Determine the [X, Y] coordinate at the center of the cell enclosing the given text.  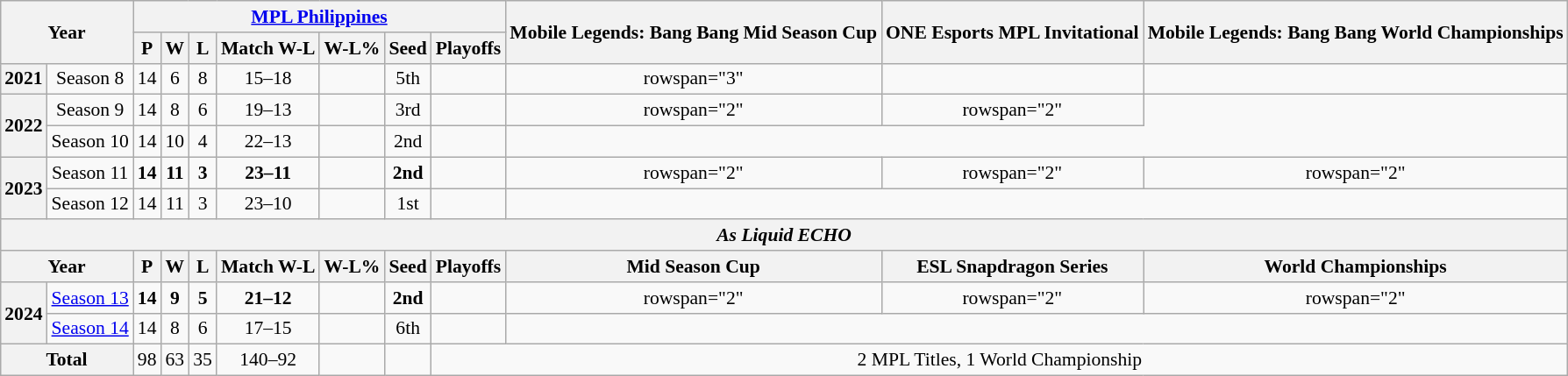
98 [147, 360]
3rd [407, 110]
23–11 [268, 173]
15–18 [268, 79]
ESL Snapdragon Series [1012, 266]
As Liquid ECHO [784, 236]
23–10 [268, 204]
Total [67, 360]
ONE Esports MPL Invitational [1012, 32]
Season 9 [90, 110]
Season 14 [90, 329]
Season 13 [90, 298]
9 [175, 298]
2023 [23, 188]
Season 12 [90, 204]
2 MPL Titles, 1 World Championship [1000, 360]
Season 11 [90, 173]
World Championships [1356, 266]
140–92 [268, 360]
2021 [23, 79]
Season 8 [90, 79]
21–12 [268, 298]
17–15 [268, 329]
Mobile Legends: Bang Bang World Championships [1356, 32]
63 [175, 360]
MPL Philippines [319, 17]
5th [407, 79]
Mid Season Cup [693, 266]
rowspan="3" [693, 79]
4 [203, 142]
2022 [23, 126]
35 [203, 360]
6th [407, 329]
10 [175, 142]
5 [203, 298]
22–13 [268, 142]
19–13 [268, 110]
2024 [23, 314]
1st [407, 204]
Season 10 [90, 142]
Mobile Legends: Bang Bang Mid Season Cup [693, 32]
